Identify which cell holds the provided text, then report its [X, Y] central coordinate. 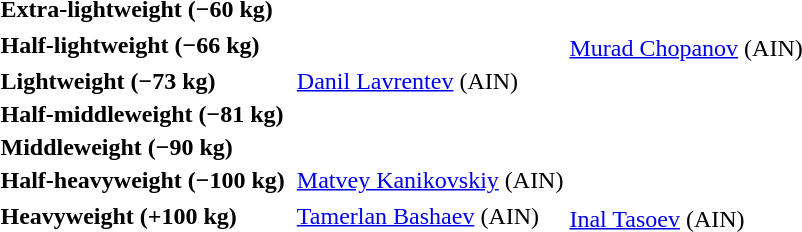
Danil Lavrentev (AIN) [430, 81]
Matvey Kanikovskiy (AIN) [430, 180]
